Pinpoint the cell where the given text exists, returning its (X, Y) midpoint coordinate. 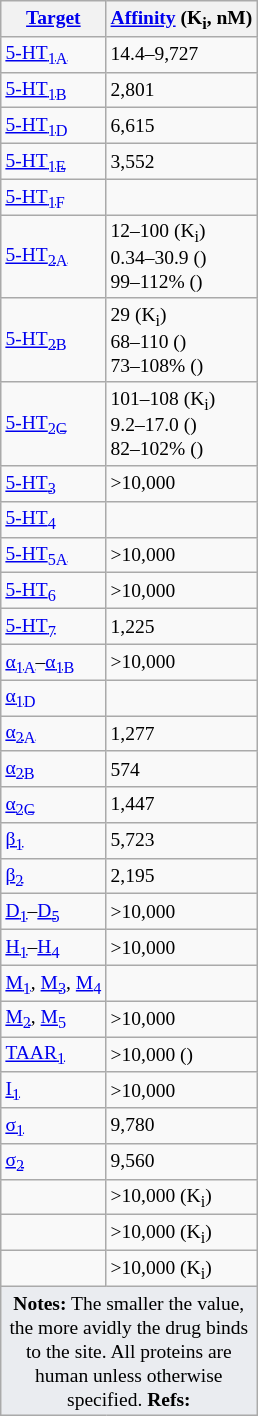
1,277 (182, 734)
5-HT5A (54, 555)
I1 (54, 1090)
29 (Ki)68–110 ()73–108% () (182, 340)
3,552 (182, 161)
H1–H4 (54, 948)
5-HT2A (54, 257)
>10,000 () (182, 1055)
5-HT3 (54, 484)
α2B (54, 769)
D1–D5 (54, 912)
β2 (54, 876)
M2, M5 (54, 1019)
TAAR1 (54, 1055)
574 (182, 769)
5,723 (182, 841)
6,615 (182, 126)
5-HT1A (54, 54)
1,447 (182, 805)
5-HT6 (54, 591)
Notes: The smaller the value, the more avidly the drug binds to the site. All proteins are human unless otherwise specified. Refs: (129, 1350)
9,780 (182, 1126)
5-HT1F (54, 197)
9,560 (182, 1162)
α2A (54, 734)
14.4–9,727 (182, 54)
12–100 (Ki)0.34–30.9 ()99–112% () (182, 257)
101–108 (Ki)9.2–17.0 ()82–102% () (182, 424)
σ1 (54, 1126)
α1A–α1B (54, 662)
α2C (54, 805)
5-HT1E (54, 161)
5-HT7 (54, 626)
β1 (54, 841)
σ2 (54, 1162)
Target (54, 19)
Affinity (Ki, nM) (182, 19)
M1, M3, M4 (54, 983)
5-HT2B (54, 340)
α1D (54, 698)
5-HT2C (54, 424)
5-HT4 (54, 519)
2,195 (182, 876)
1,225 (182, 626)
5-HT1B (54, 90)
5-HT1D (54, 126)
2,801 (182, 90)
